Find where the given text appears and provide that cell's center as [X, Y] coordinate. 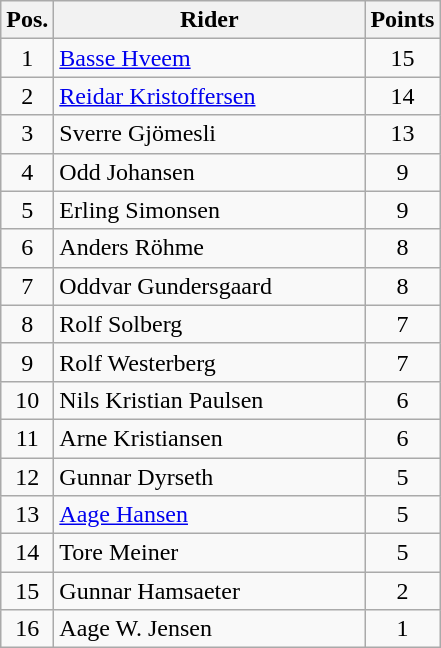
Rolf Solberg [210, 324]
Aage Hansen [210, 515]
Rolf Westerberg [210, 362]
Rider [210, 20]
Points [402, 20]
Reidar Kristoffersen [210, 96]
Basse Hveem [210, 58]
Pos. [28, 20]
Sverre Gjömesli [210, 134]
Anders Röhme [210, 248]
Gunnar Dyrseth [210, 477]
Tore Meiner [210, 553]
12 [28, 477]
4 [28, 172]
16 [28, 629]
Arne Kristiansen [210, 438]
Nils Kristian Paulsen [210, 400]
Oddvar Gundersgaard [210, 286]
Gunnar Hamsaeter [210, 591]
Aage W. Jensen [210, 629]
Erling Simonsen [210, 210]
Odd Johansen [210, 172]
11 [28, 438]
10 [28, 400]
3 [28, 134]
